Detect which cell encompasses the target text, then output its (x, y) center coordinate. 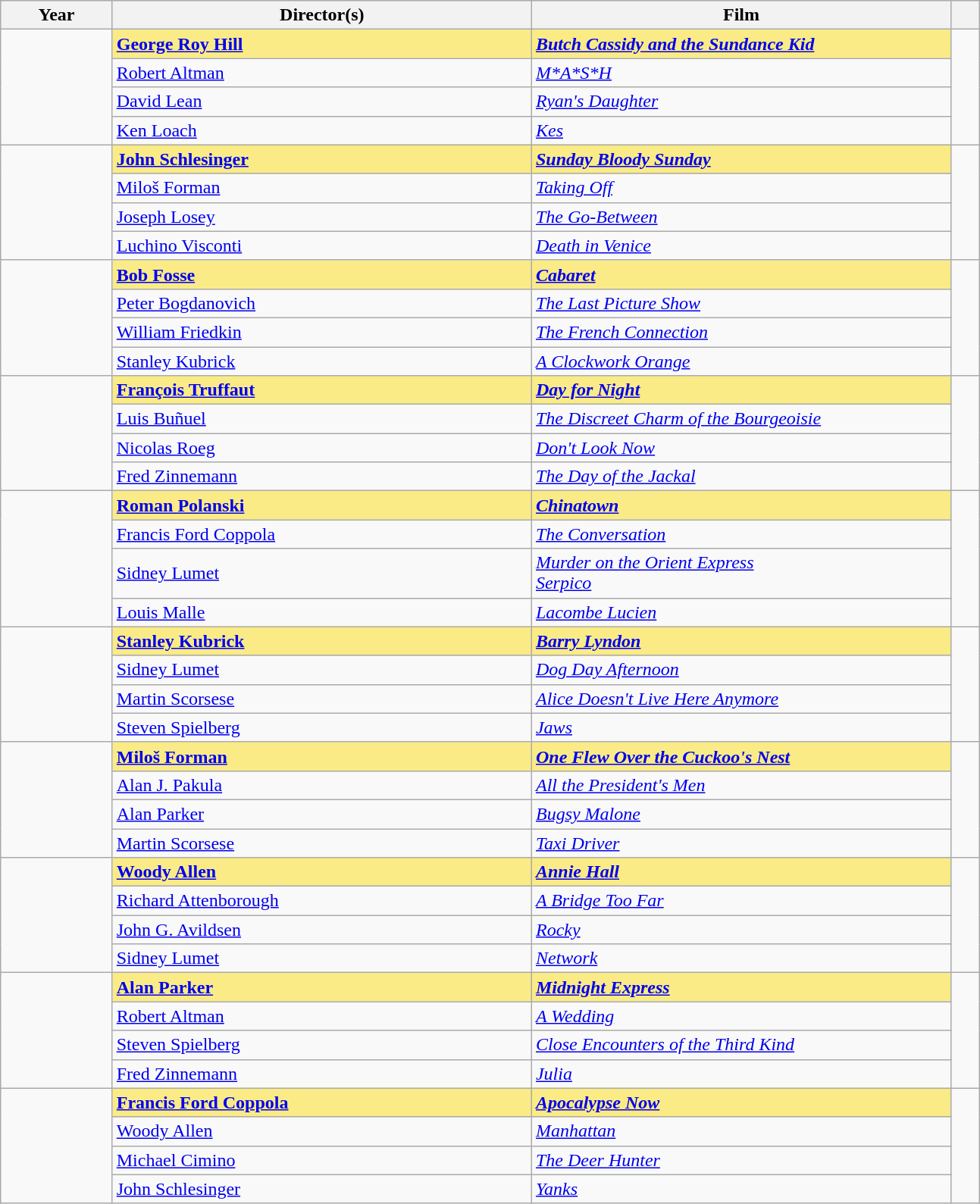
A Clockwork Orange (741, 361)
The Conversation (741, 534)
All the President's Men (741, 785)
Ryan's Daughter (741, 102)
Richard Attenborough (321, 901)
Louis Malle (321, 612)
Bugsy Malone (741, 814)
Roman Polanski (321, 505)
William Friedkin (321, 332)
Yanks (741, 1189)
The French Connection (741, 332)
Lacombe Lucien (741, 612)
Alice Doesn't Live Here Anymore (741, 699)
The Last Picture Show (741, 303)
The Day of the Jackal (741, 477)
Michael Cimino (321, 1160)
Alan J. Pakula (321, 785)
Manhattan (741, 1131)
Chinatown (741, 505)
Sunday Bloody Sunday (741, 159)
Apocalypse Now (741, 1102)
Rocky (741, 930)
Taking Off (741, 188)
Dog Day Afternoon (741, 670)
François Truffaut (321, 390)
A Wedding (741, 1016)
Joseph Losey (321, 217)
Year (56, 15)
John G. Avildsen (321, 930)
Nicolas Roeg (321, 448)
Annie Hall (741, 872)
Murder on the Orient Express Serpico (741, 573)
The Go-Between (741, 217)
Ken Loach (321, 130)
A Bridge Too Far (741, 901)
Close Encounters of the Third Kind (741, 1045)
Network (741, 959)
The Discreet Charm of the Bourgeoisie (741, 419)
George Roy Hill (321, 44)
Day for Night (741, 390)
M*A*S*H (741, 73)
Death in Venice (741, 245)
Butch Cassidy and the Sundance Kid (741, 44)
Director(s) (321, 15)
Midnight Express (741, 987)
Peter Bogdanovich (321, 303)
Film (741, 15)
Taxi Driver (741, 843)
The Deer Hunter (741, 1160)
Jaws (741, 727)
Julia (741, 1074)
Cabaret (741, 274)
Luis Buñuel (321, 419)
Kes (741, 130)
Luchino Visconti (321, 245)
One Flew Over the Cuckoo's Nest (741, 756)
David Lean (321, 102)
Don't Look Now (741, 448)
Barry Lyndon (741, 641)
Bob Fosse (321, 274)
